For the text-containing cell, return its midpoint in [x, y] coordinate format. 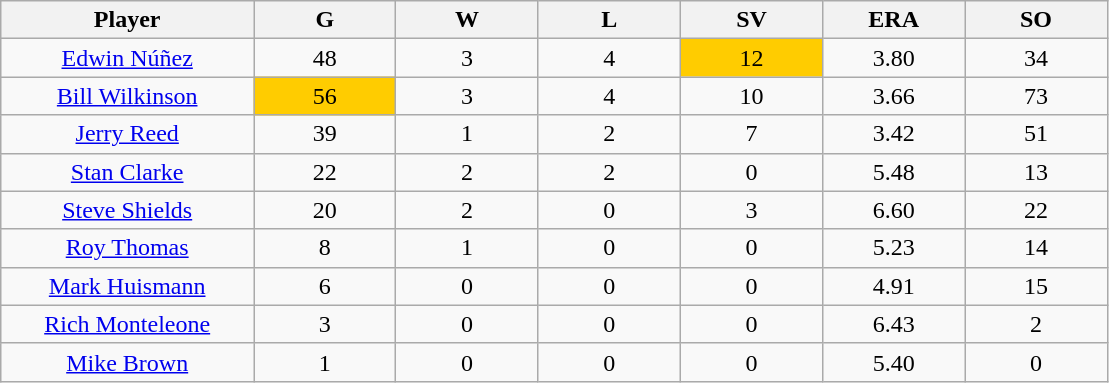
8 [325, 248]
Bill Wilkinson [128, 96]
51 [1036, 134]
Steve Shields [128, 210]
Rich Monteleone [128, 324]
14 [1036, 248]
3.80 [894, 58]
4.91 [894, 286]
5.48 [894, 172]
G [325, 20]
6.43 [894, 324]
39 [325, 134]
5.40 [894, 362]
3.42 [894, 134]
SO [1036, 20]
Jerry Reed [128, 134]
6.60 [894, 210]
5.23 [894, 248]
7 [751, 134]
13 [1036, 172]
48 [325, 58]
Edwin Núñez [128, 58]
34 [1036, 58]
Mike Brown [128, 362]
73 [1036, 96]
12 [751, 58]
W [467, 20]
Stan Clarke [128, 172]
56 [325, 96]
Roy Thomas [128, 248]
20 [325, 210]
ERA [894, 20]
10 [751, 96]
L [609, 20]
SV [751, 20]
3.66 [894, 96]
Player [128, 20]
15 [1036, 286]
6 [325, 286]
Mark Huismann [128, 286]
